Search for the cell housing the specified text and yield its (x, y) center coordinate. 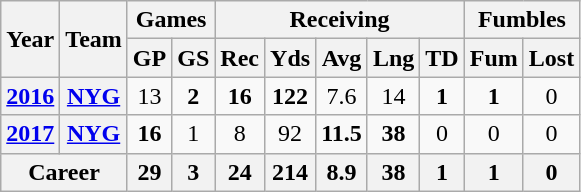
TD (442, 58)
Fumbles (522, 20)
Lost (551, 58)
8 (240, 134)
2017 (30, 134)
Lng (393, 58)
29 (149, 172)
14 (393, 96)
214 (290, 172)
2 (194, 96)
Career (64, 172)
7.6 (342, 96)
8.9 (342, 172)
GP (149, 58)
Team (94, 39)
GS (194, 58)
11.5 (342, 134)
122 (290, 96)
Year (30, 39)
13 (149, 96)
2016 (30, 96)
Yds (290, 58)
3 (194, 172)
Rec (240, 58)
Fum (494, 58)
Avg (342, 58)
Receiving (340, 20)
24 (240, 172)
92 (290, 134)
Games (170, 20)
